Pinpoint the cell where the given text exists, returning its (X, Y) midpoint coordinate. 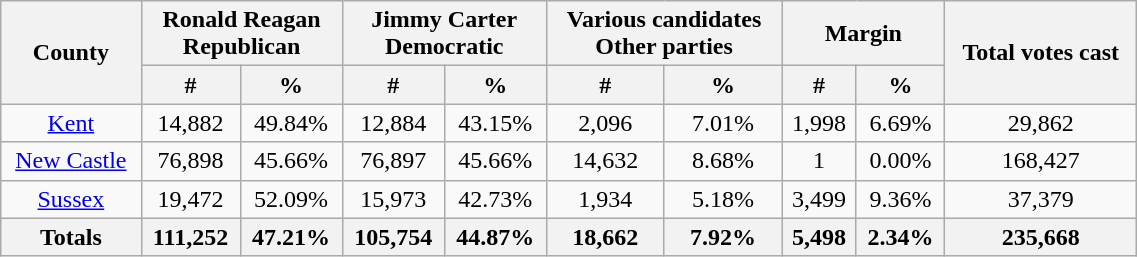
47.21% (291, 237)
49.84% (291, 123)
Jimmy CarterDemocratic (444, 34)
14,632 (605, 161)
52.09% (291, 199)
37,379 (1041, 199)
Totals (71, 237)
19,472 (190, 199)
Kent (71, 123)
42.73% (495, 199)
2,096 (605, 123)
5.18% (723, 199)
8.68% (723, 161)
44.87% (495, 237)
6.69% (900, 123)
43.15% (495, 123)
1,934 (605, 199)
Total votes cast (1041, 52)
12,884 (393, 123)
7.01% (723, 123)
18,662 (605, 237)
15,973 (393, 199)
Margin (864, 34)
168,427 (1041, 161)
New Castle (71, 161)
1,998 (820, 123)
Ronald ReaganRepublican (242, 34)
29,862 (1041, 123)
9.36% (900, 199)
0.00% (900, 161)
County (71, 52)
14,882 (190, 123)
Various candidatesOther parties (664, 34)
3,499 (820, 199)
2.34% (900, 237)
76,898 (190, 161)
5,498 (820, 237)
105,754 (393, 237)
Sussex (71, 199)
7.92% (723, 237)
235,668 (1041, 237)
1 (820, 161)
111,252 (190, 237)
76,897 (393, 161)
